Search for the cell housing the specified text and yield its [x, y] center coordinate. 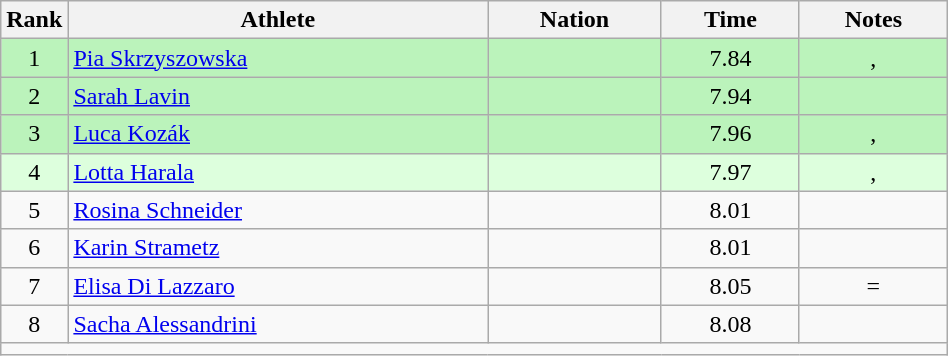
6 [34, 248]
7.97 [730, 172]
Pia Skrzyszowska [278, 58]
Luca Kozák [278, 134]
1 [34, 58]
Rank [34, 20]
Elisa Di Lazzaro [278, 286]
7.96 [730, 134]
Karin Strametz [278, 248]
Athlete [278, 20]
4 [34, 172]
Lotta Harala [278, 172]
7.84 [730, 58]
Rosina Schneider [278, 210]
= [873, 286]
8.05 [730, 286]
5 [34, 210]
7.94 [730, 96]
2 [34, 96]
Nation [575, 20]
Sarah Lavin [278, 96]
8 [34, 324]
8.08 [730, 324]
Sacha Alessandrini [278, 324]
3 [34, 134]
7 [34, 286]
Notes [873, 20]
Time [730, 20]
